Detect which cell encompasses the target text, then output its (X, Y) center coordinate. 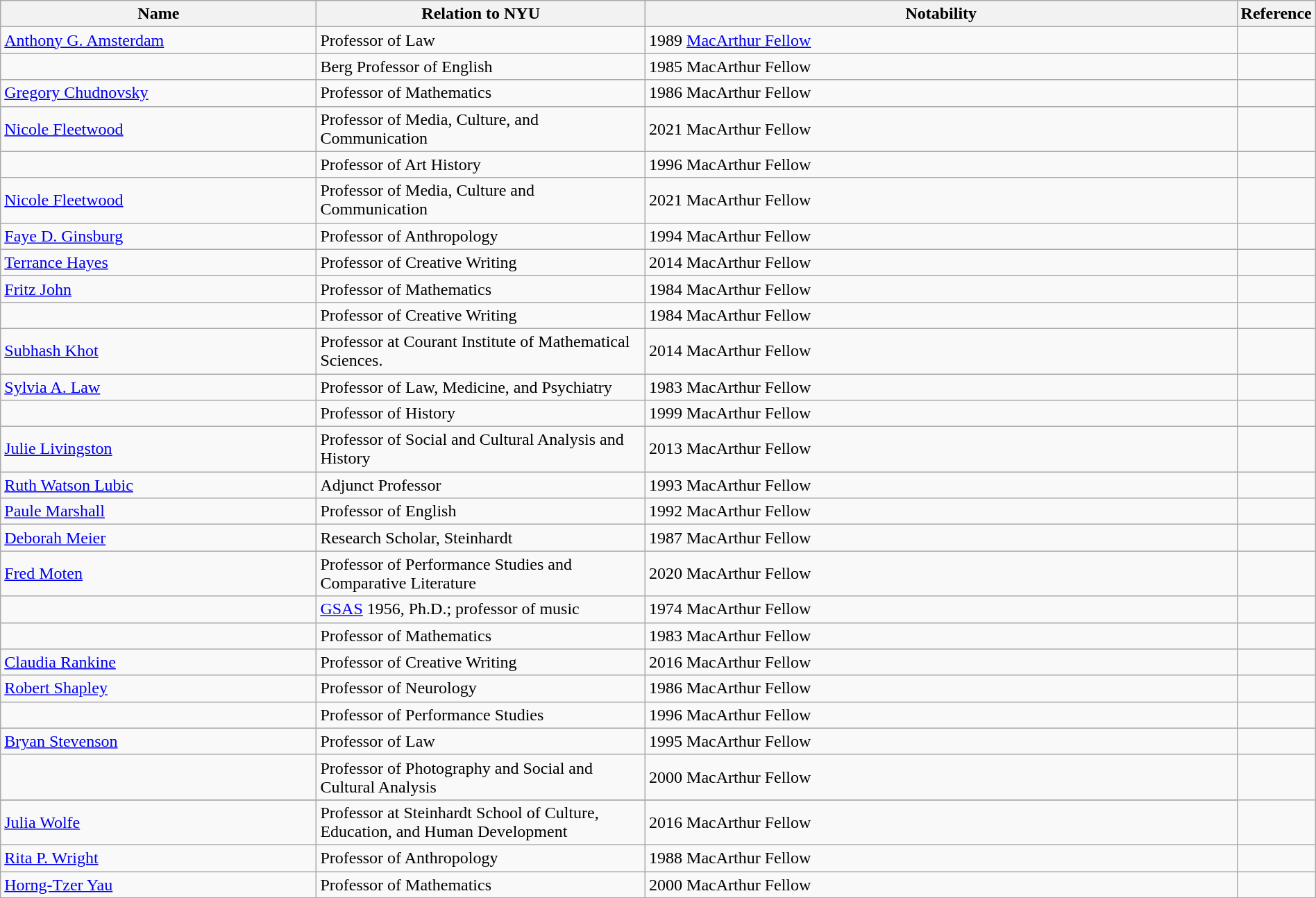
Ruth Watson Lubic (158, 485)
1993 MacArthur Fellow (941, 485)
Relation to NYU (481, 14)
Name (158, 14)
Deborah Meier (158, 538)
Notability (941, 14)
Rita P. Wright (158, 858)
Professor of English (481, 511)
2020 MacArthur Fellow (941, 573)
Professor of Neurology (481, 688)
Horng-Tzer Yau (158, 885)
Fred Moten (158, 573)
Professor of Law, Medicine, and Psychiatry (481, 387)
Terrance Hayes (158, 262)
Professor of Performance Studies (481, 715)
Professor of Art History (481, 164)
Professor of History (481, 414)
1994 MacArthur Fellow (941, 236)
Bryan Stevenson (158, 741)
1974 MacArthur Fellow (941, 609)
Professor of Media, Culture and Communication (481, 200)
Claudia Rankine (158, 662)
Berg Professor of English (481, 67)
Anthony G. Amsterdam (158, 40)
Robert Shapley (158, 688)
Subhash Khot (158, 351)
2013 MacArthur Fellow (941, 450)
Julie Livingston (158, 450)
1987 MacArthur Fellow (941, 538)
Professor at Steinhardt School of Culture, Education, and Human Development (481, 822)
1995 MacArthur Fellow (941, 741)
Gregory Chudnovsky (158, 93)
1985 MacArthur Fellow (941, 67)
Fritz John (158, 289)
Julia Wolfe (158, 822)
1988 MacArthur Fellow (941, 858)
Faye D. Ginsburg (158, 236)
Sylvia A. Law (158, 387)
Professor of Media, Culture, and Communication (481, 129)
Research Scholar, Steinhardt (481, 538)
GSAS 1956, Ph.D.; professor of music (481, 609)
Adjunct Professor (481, 485)
Professor of Social and Cultural Analysis and History (481, 450)
Professor of Performance Studies and Comparative Literature (481, 573)
1999 MacArthur Fellow (941, 414)
1989 MacArthur Fellow (941, 40)
1992 MacArthur Fellow (941, 511)
Paule Marshall (158, 511)
Professor at Courant Institute of Mathematical Sciences. (481, 351)
Reference (1276, 14)
Professor of Photography and Social and Cultural Analysis (481, 777)
